Provide the [x, y] coordinate of the cell's center where the given text is located.  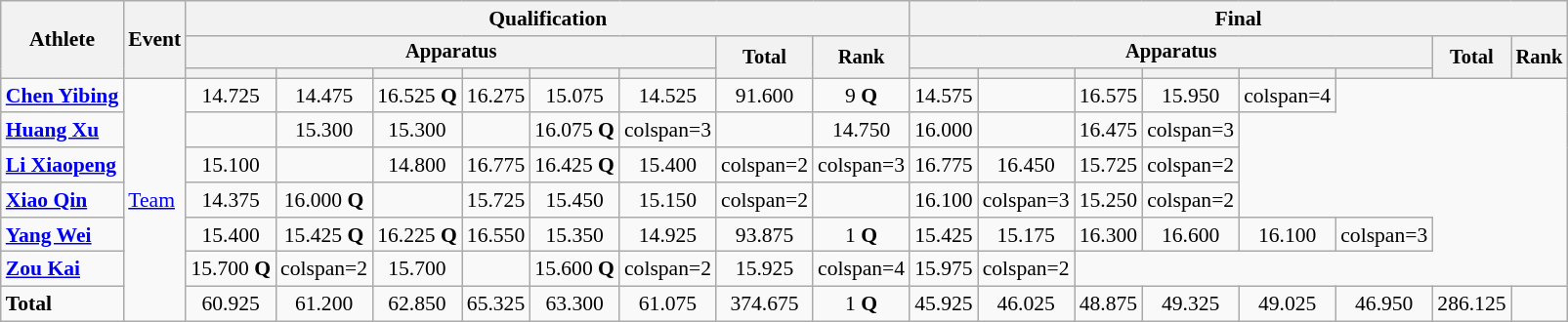
93.875 [764, 235]
15.075 [574, 96]
15.425 [944, 235]
14.475 [324, 96]
46.950 [1383, 304]
16.225 Q [417, 235]
16.600 [1190, 235]
14.725 [231, 96]
Yang Wei [63, 235]
16.525 Q [417, 96]
49.325 [1190, 304]
Li Xiaopeng [63, 165]
16.550 [496, 235]
15.150 [668, 200]
15.925 [764, 269]
Xiao Qin [63, 200]
14.925 [668, 235]
16.475 [1108, 131]
91.600 [764, 96]
16.000 [944, 131]
65.325 [496, 304]
63.300 [574, 304]
15.975 [944, 269]
Chen Yibing [63, 96]
9 Q [862, 96]
16.425 Q [574, 165]
16.450 [1026, 165]
15.100 [231, 165]
15.450 [574, 200]
14.800 [417, 165]
60.925 [231, 304]
61.075 [668, 304]
15.425 Q [324, 235]
Qualification [547, 19]
49.025 [1288, 304]
14.575 [944, 96]
45.925 [944, 304]
16.075 Q [574, 131]
14.375 [231, 200]
15.700 [417, 269]
15.950 [1190, 96]
15.175 [1026, 235]
15.250 [1108, 200]
14.525 [668, 96]
16.575 [1108, 96]
62.850 [417, 304]
Team [154, 199]
286.125 [1471, 304]
46.025 [1026, 304]
Event [154, 39]
16.300 [1108, 235]
48.875 [1108, 304]
Athlete [63, 39]
Zou Kai [63, 269]
Final [1239, 19]
15.350 [574, 235]
61.200 [324, 304]
Huang Xu [63, 131]
14.750 [862, 131]
15.600 Q [574, 269]
16.000 Q [324, 200]
16.275 [496, 96]
374.675 [764, 304]
15.700 Q [231, 269]
